Pinpoint the cell where the given text exists, returning its [X, Y] midpoint coordinate. 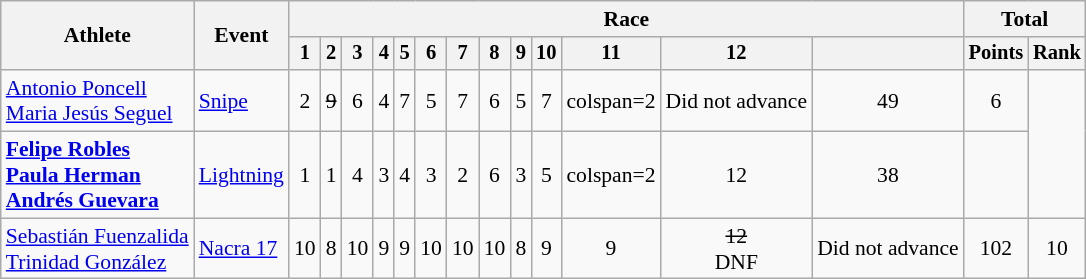
Nacra 17 [242, 248]
Antonio PoncellMaria Jesús Seguel [98, 100]
49 [888, 100]
Total [1025, 19]
11 [610, 54]
Race [626, 19]
Points [996, 54]
Sebastián FuenzalidaTrinidad González [98, 248]
Rank [1057, 54]
Snipe [242, 100]
102 [996, 248]
Lightning [242, 176]
38 [888, 176]
Event [242, 36]
Athlete [98, 36]
Felipe RoblesPaula HermanAndrés Guevara [98, 176]
12DNF [737, 248]
